Return (X, Y) of the center of cell containing provided text 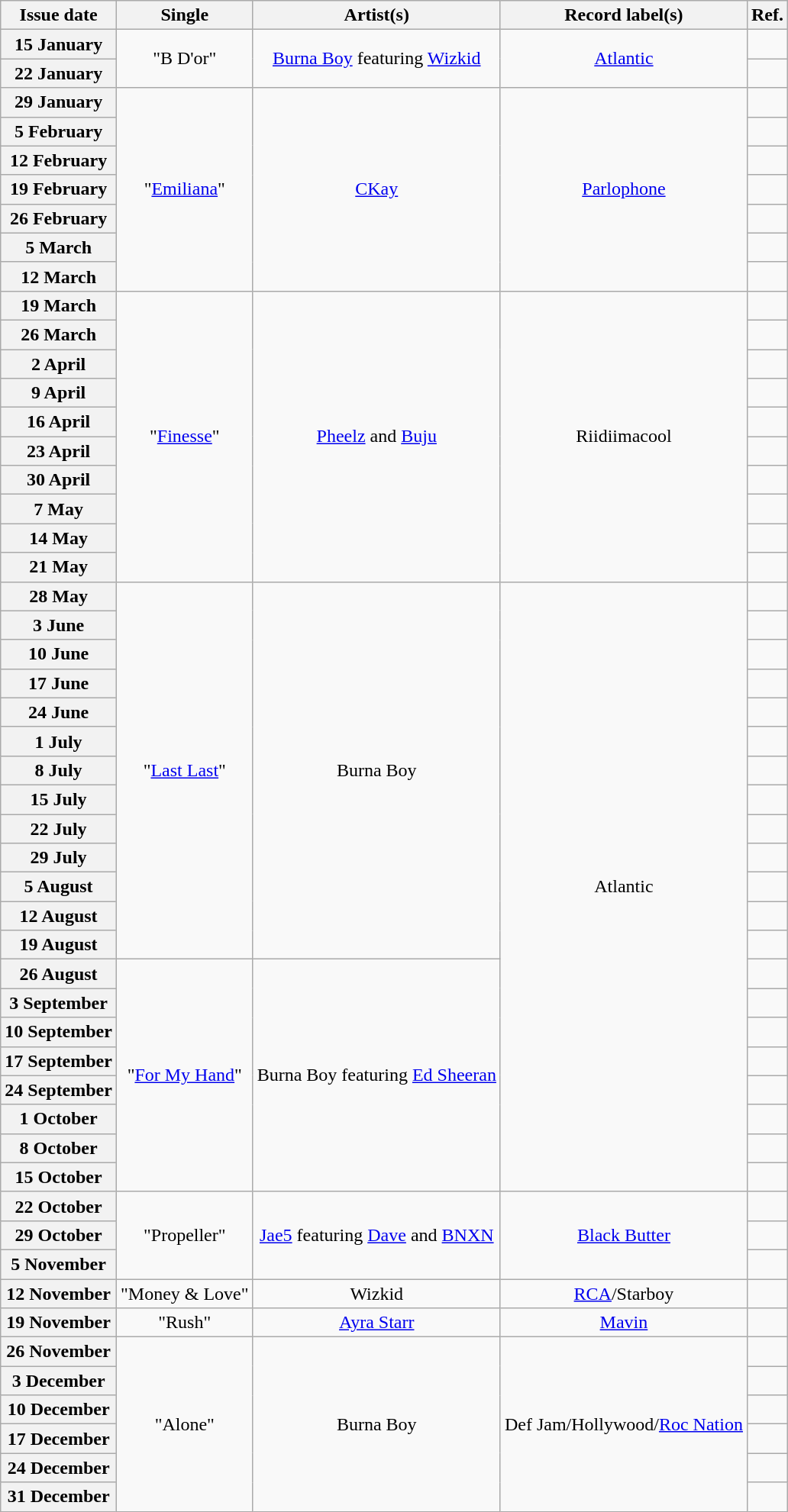
10 June (59, 654)
14 May (59, 538)
"Alone" (185, 1424)
23 April (59, 451)
"Finesse" (185, 437)
15 January (59, 44)
2 April (59, 364)
15 October (59, 1177)
9 April (59, 393)
Burna Boy featuring Ed Sheeran (376, 1075)
5 March (59, 247)
3 September (59, 1003)
Jae5 featuring Dave and BNXN (376, 1235)
Artist(s) (376, 15)
31 December (59, 1497)
10 September (59, 1032)
24 June (59, 712)
22 January (59, 73)
Wizkid (376, 1294)
"Emiliana" (185, 189)
1 October (59, 1119)
26 February (59, 218)
Record label(s) (623, 15)
8 July (59, 770)
28 May (59, 596)
"For My Hand" (185, 1075)
5 November (59, 1264)
26 November (59, 1352)
"Money & Love" (185, 1294)
24 December (59, 1468)
29 October (59, 1235)
Mavin (623, 1323)
12 August (59, 916)
8 October (59, 1148)
Issue date (59, 15)
"B D'or" (185, 59)
Ayra Starr (376, 1323)
Def Jam/Hollywood/Roc Nation (623, 1424)
22 October (59, 1206)
19 February (59, 189)
15 July (59, 799)
Ref. (767, 15)
Burna Boy featuring Wizkid (376, 59)
22 July (59, 828)
Riidiimacool (623, 437)
5 August (59, 887)
Parlophone (623, 189)
"Propeller" (185, 1235)
10 December (59, 1410)
24 September (59, 1090)
RCA/Starboy (623, 1294)
19 November (59, 1323)
CKay (376, 189)
29 July (59, 858)
Single (185, 15)
26 August (59, 974)
3 December (59, 1381)
12 November (59, 1294)
7 May (59, 509)
17 June (59, 683)
16 April (59, 422)
17 December (59, 1439)
26 March (59, 334)
Black Butter (623, 1235)
1 July (59, 741)
30 April (59, 480)
19 March (59, 305)
"Last Last" (185, 771)
5 February (59, 131)
Pheelz and Buju (376, 437)
12 March (59, 276)
21 May (59, 567)
29 January (59, 102)
17 September (59, 1061)
"Rush" (185, 1323)
12 February (59, 160)
3 June (59, 625)
19 August (59, 945)
